Find where the given text appears and provide that cell's center as [X, Y] coordinate. 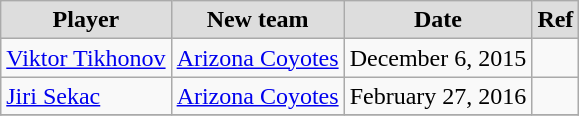
Date [438, 20]
Viktor Tikhonov [86, 58]
December 6, 2015 [438, 58]
New team [258, 20]
Jiri Sekac [86, 96]
Player [86, 20]
Ref [556, 20]
February 27, 2016 [438, 96]
